Search for the cell housing the specified text and yield its [X, Y] center coordinate. 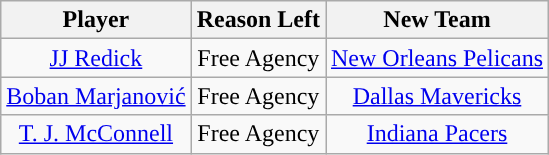
Reason Left [258, 20]
T. J. McConnell [96, 134]
Indiana Pacers [438, 134]
New Team [438, 20]
Dallas Mavericks [438, 96]
New Orleans Pelicans [438, 58]
Player [96, 20]
JJ Redick [96, 58]
Boban Marjanović [96, 96]
